Identify which cell holds the provided text, then report its (x, y) central coordinate. 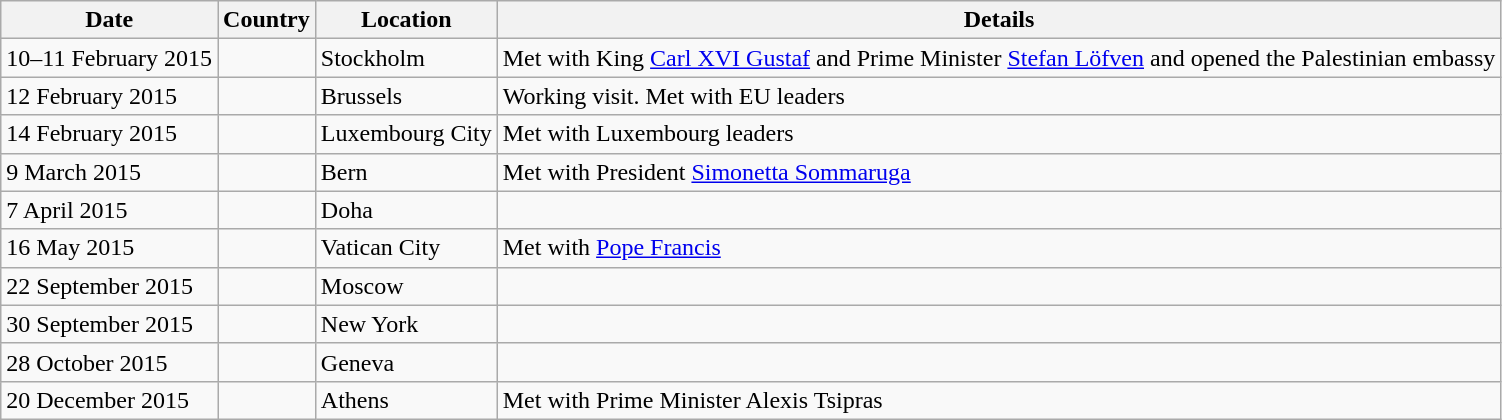
14 February 2015 (110, 134)
7 April 2015 (110, 210)
Stockholm (406, 58)
20 December 2015 (110, 400)
Met with Prime Minister Alexis Tsipras (999, 400)
Location (406, 20)
16 May 2015 (110, 248)
Date (110, 20)
28 October 2015 (110, 362)
Bern (406, 172)
Details (999, 20)
9 March 2015 (110, 172)
30 September 2015 (110, 324)
Met with Pope Francis (999, 248)
Working visit. Met with EU leaders (999, 96)
Brussels (406, 96)
10–11 February 2015 (110, 58)
Doha (406, 210)
Met with Luxembourg leaders (999, 134)
Country (267, 20)
Geneva (406, 362)
New York (406, 324)
Vatican City (406, 248)
Luxembourg City (406, 134)
Met with President Simonetta Sommaruga (999, 172)
12 February 2015 (110, 96)
22 September 2015 (110, 286)
Met with King Carl XVI Gustaf and Prime Minister Stefan Löfven and opened the Palestinian embassy (999, 58)
Moscow (406, 286)
Athens (406, 400)
